Find where the given text appears and provide that cell's center as [x, y] coordinate. 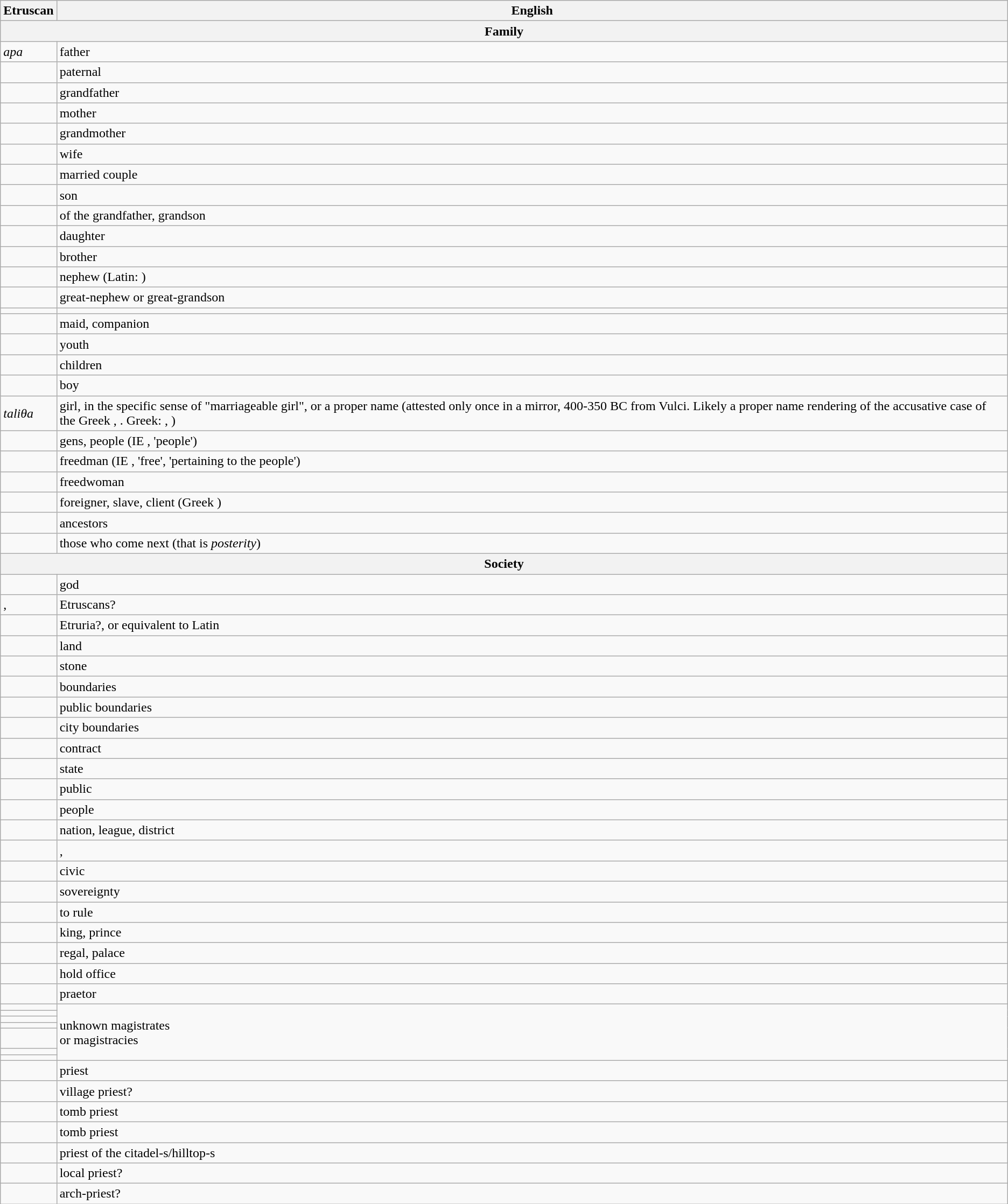
Etruscan [29, 11]
son [532, 195]
grandmother [532, 133]
city boundaries [532, 728]
boy [532, 385]
freedman (IE , 'free', 'pertaining to the people') [532, 461]
wife [532, 154]
grandfather [532, 93]
youth [532, 344]
public boundaries [532, 707]
daughter [532, 236]
Family [504, 31]
civic [532, 871]
English [532, 11]
village priest? [532, 1091]
children [532, 365]
boundaries [532, 687]
people [532, 809]
to rule [532, 912]
Etruscans? [532, 605]
arch-priest? [532, 1194]
state [532, 769]
of the grandfather, grandson [532, 215]
regal, palace [532, 953]
gens, people (IE , 'people') [532, 441]
mother [532, 113]
priest of the citadel-s/hilltop-s [532, 1152]
contract [532, 748]
praetor [532, 994]
Society [504, 564]
brother [532, 257]
hold office [532, 974]
king, prince [532, 933]
married couple [532, 174]
local priest? [532, 1173]
nation, league, district [532, 830]
land [532, 646]
freedwoman [532, 482]
Etruria?, or equivalent to Latin [532, 625]
sovereignty [532, 891]
priest [532, 1071]
father [532, 52]
public [532, 789]
maid, companion [532, 324]
nephew (Latin: ) [532, 277]
taliθa [29, 413]
foreigner, slave, client (Greek ) [532, 502]
ancestors [532, 523]
stone [532, 666]
god [532, 584]
unknown magistratesor magistracies [532, 1032]
apa [29, 52]
paternal [532, 72]
great-nephew or great-grandson [532, 298]
those who come next (that is posterity) [532, 543]
